Return the (x, y) coordinate for the center point of the cell that contains the specified text.  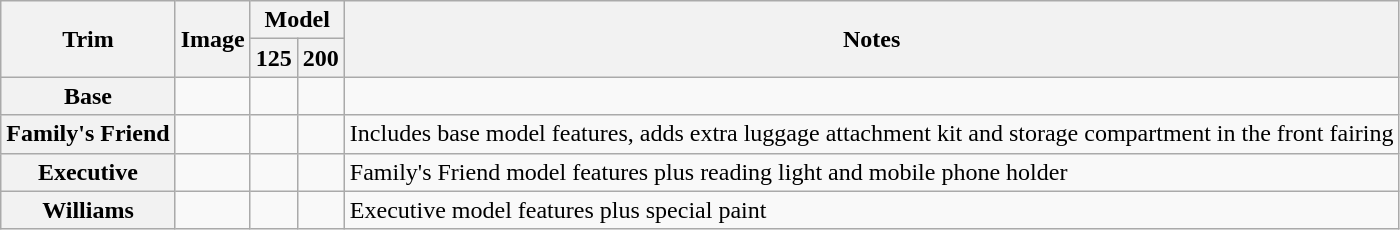
Notes (872, 39)
Williams (88, 210)
125 (274, 58)
Includes base model features, adds extra luggage attachment kit and storage compartment in the front fairing (872, 134)
Executive (88, 172)
Base (88, 96)
Model (297, 20)
Family's Friend (88, 134)
Executive model features plus special paint (872, 210)
200 (320, 58)
Image (212, 39)
Family's Friend model features plus reading light and mobile phone holder (872, 172)
Trim (88, 39)
